Return the [x, y] coordinate for the center point of the cell that contains the specified text.  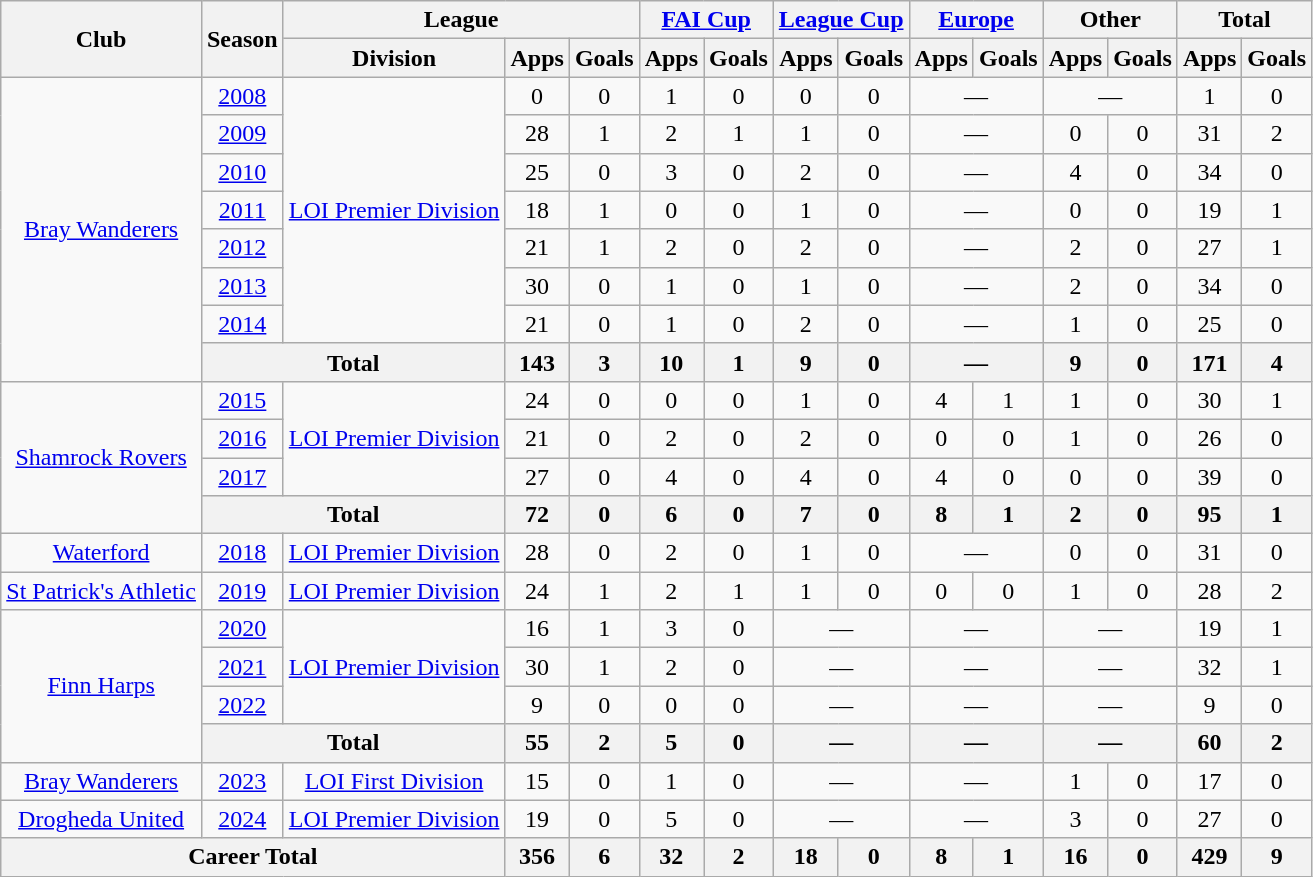
Europe [976, 20]
2016 [242, 438]
Drogheda United [102, 819]
2021 [242, 667]
Career Total [253, 857]
2023 [242, 781]
15 [537, 781]
171 [1209, 362]
95 [1209, 515]
2011 [242, 210]
356 [537, 857]
League Cup [841, 20]
Season [242, 39]
Division [394, 58]
2010 [242, 172]
10 [671, 362]
St Patrick's Athletic [102, 591]
2018 [242, 553]
2009 [242, 134]
72 [537, 515]
429 [1209, 857]
143 [537, 362]
7 [806, 515]
55 [537, 743]
2017 [242, 477]
2020 [242, 629]
2012 [242, 248]
FAI Cup [706, 20]
2019 [242, 591]
Club [102, 39]
2024 [242, 819]
17 [1209, 781]
2013 [242, 286]
26 [1209, 438]
2008 [242, 96]
Waterford [102, 553]
Shamrock Rovers [102, 457]
2015 [242, 400]
60 [1209, 743]
LOI First Division [394, 781]
Finn Harps [102, 686]
2022 [242, 705]
League [461, 20]
39 [1209, 477]
2014 [242, 324]
Other [1110, 20]
